Locate the cell with the specified text and output its [X, Y] center coordinate. 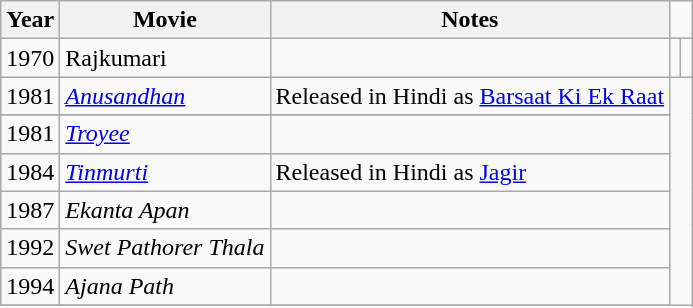
Ajana Path [165, 286]
Year [30, 20]
Released in Hindi as Jagir [470, 172]
Released in Hindi as Barsaat Ki Ek Raat [470, 96]
Ekanta Apan [165, 210]
1992 [30, 248]
Swet Pathorer Thala [165, 248]
Anusandhan [165, 96]
Notes [470, 20]
Rajkumari [165, 58]
1987 [30, 210]
Troyee [165, 134]
1984 [30, 172]
Tinmurti [165, 172]
Movie [165, 20]
1994 [30, 286]
1970 [30, 58]
